From the cell containing the given text, extract its center point as [x, y] coordinate. 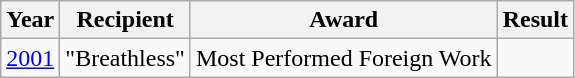
Year [30, 20]
Award [344, 20]
Most Performed Foreign Work [344, 58]
Result [535, 20]
2001 [30, 58]
Recipient [126, 20]
"Breathless" [126, 58]
